Scan for the cell matching the given text and deliver its (X, Y) coordinate at center. 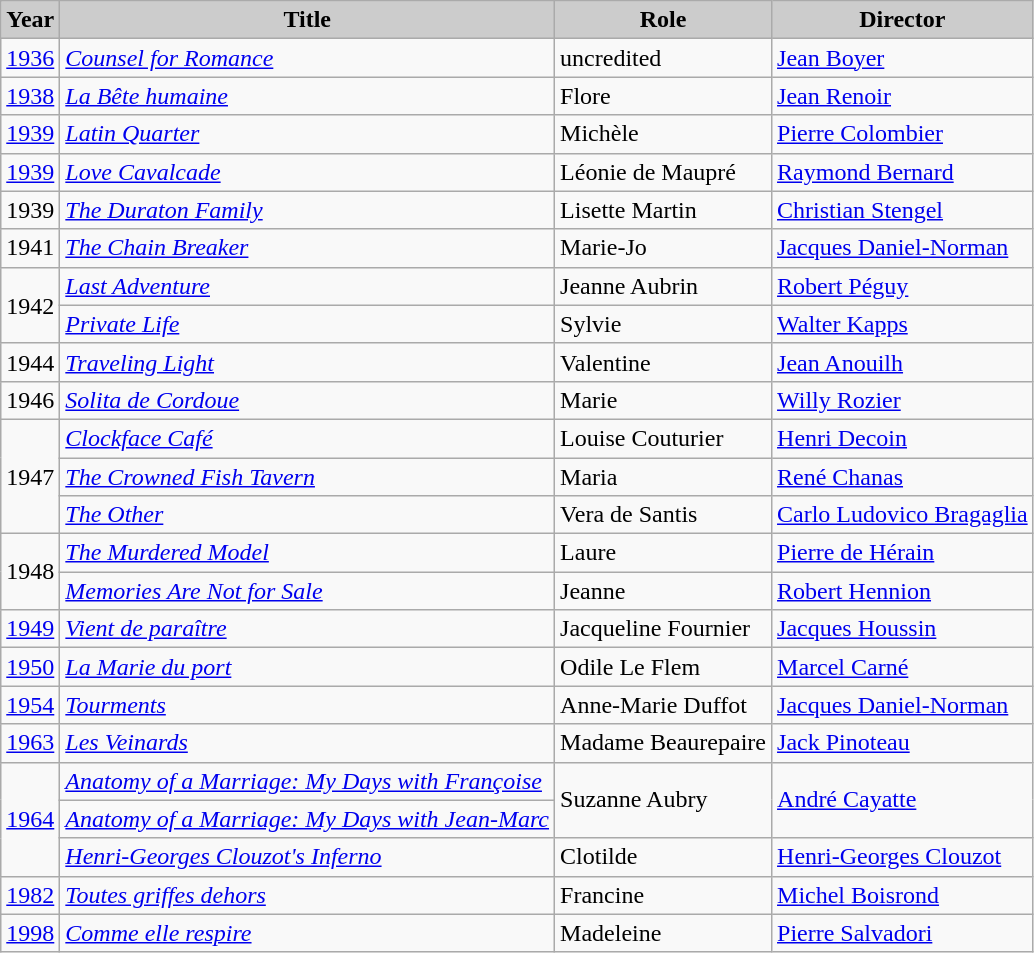
Love Cavalcade (308, 172)
Vera de Santis (664, 515)
Marcel Carné (903, 667)
La Bête humaine (308, 96)
Private Life (308, 324)
1948 (30, 572)
Latin Quarter (308, 134)
Louise Couturier (664, 438)
Christian Stengel (903, 210)
Madame Beaurepaire (664, 743)
Clockface Café (308, 438)
Les Veinards (308, 743)
1941 (30, 248)
Anatomy of a Marriage: My Days with Jean-Marc (308, 819)
1998 (30, 933)
Jean Renoir (903, 96)
Comme elle respire (308, 933)
André Cayatte (903, 800)
Léonie de Maupré (664, 172)
1982 (30, 895)
1936 (30, 58)
Madeleine (664, 933)
Henri-Georges Clouzot's Inferno (308, 857)
Last Adventure (308, 286)
La Marie du port (308, 667)
Jeanne Aubrin (664, 286)
Anne-Marie Duffot (664, 705)
uncredited (664, 58)
The Crowned Fish Tavern (308, 477)
1950 (30, 667)
Suzanne Aubry (664, 800)
Marie-Jo (664, 248)
1954 (30, 705)
Title (308, 20)
Maria (664, 477)
The Murdered Model (308, 553)
René Chanas (903, 477)
Michèle (664, 134)
Tourments (308, 705)
Francine (664, 895)
Jean Boyer (903, 58)
Willy Rozier (903, 400)
Jack Pinoteau (903, 743)
Sylvie (664, 324)
1949 (30, 629)
Year (30, 20)
Traveling Light (308, 362)
1944 (30, 362)
The Other (308, 515)
Henri Decoin (903, 438)
Odile Le Flem (664, 667)
Marie (664, 400)
1964 (30, 819)
Michel Boisrond (903, 895)
1963 (30, 743)
Lisette Martin (664, 210)
Anatomy of a Marriage: My Days with Françoise (308, 781)
Robert Péguy (903, 286)
1946 (30, 400)
Jacqueline Fournier (664, 629)
Memories Are Not for Sale (308, 591)
Carlo Ludovico Bragaglia (903, 515)
Walter Kapps (903, 324)
1942 (30, 305)
Robert Hennion (903, 591)
Counsel for Romance (308, 58)
Henri-Georges Clouzot (903, 857)
Pierre de Hérain (903, 553)
Pierre Colombier (903, 134)
Raymond Bernard (903, 172)
Vient de paraître (308, 629)
Jeanne (664, 591)
The Chain Breaker (308, 248)
1938 (30, 96)
Flore (664, 96)
Clotilde (664, 857)
Jean Anouilh (903, 362)
Pierre Salvadori (903, 933)
Jacques Houssin (903, 629)
Solita de Cordoue (308, 400)
Role (664, 20)
Valentine (664, 362)
The Duraton Family (308, 210)
Toutes griffes dehors (308, 895)
1947 (30, 476)
Laure (664, 553)
Director (903, 20)
